Detect which cell encompasses the target text, then output its [X, Y] center coordinate. 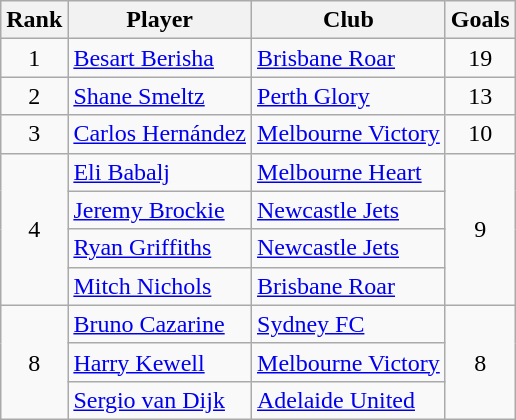
3 [34, 134]
Player [160, 20]
Club [349, 20]
19 [480, 58]
Goals [480, 20]
Rank [34, 20]
Melbourne Heart [349, 172]
Besart Berisha [160, 58]
2 [34, 96]
13 [480, 96]
Sydney FC [349, 324]
Bruno Cazarine [160, 324]
Sergio van Dijk [160, 400]
4 [34, 229]
Eli Babalj [160, 172]
1 [34, 58]
Jeremy Brockie [160, 210]
Adelaide United [349, 400]
9 [480, 229]
Perth Glory [349, 96]
Ryan Griffiths [160, 248]
Mitch Nichols [160, 286]
Carlos Hernández [160, 134]
Harry Kewell [160, 362]
Shane Smeltz [160, 96]
10 [480, 134]
